Determine the [x, y] coordinate at the center of the cell enclosing the given text.  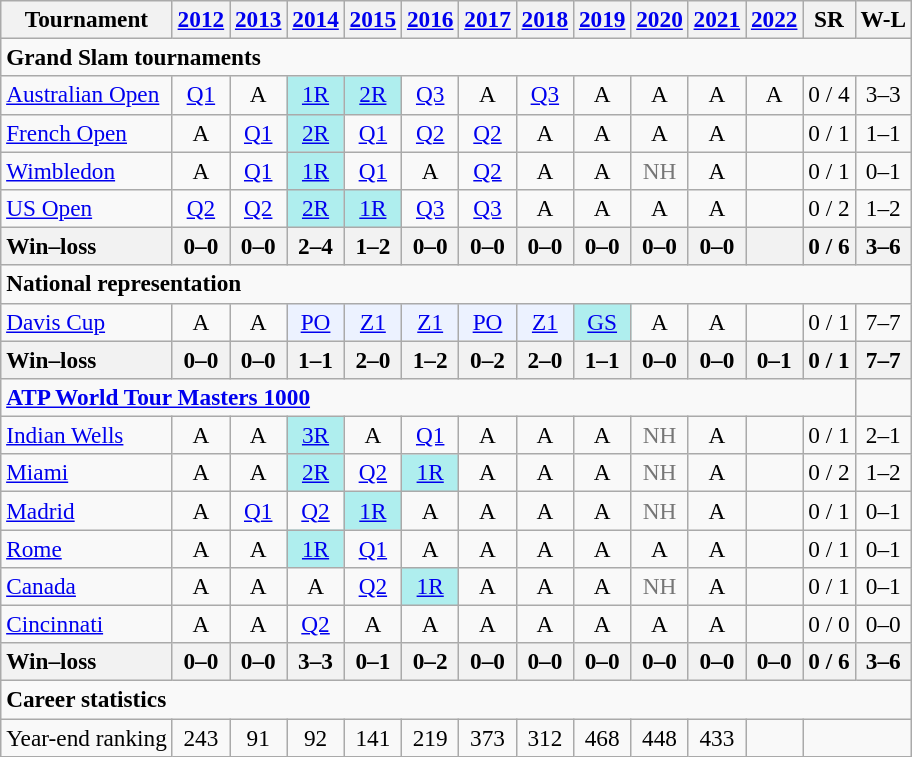
0 / 4 [829, 95]
GS [602, 322]
2013 [258, 19]
2012 [200, 19]
2019 [602, 19]
2020 [660, 19]
373 [488, 737]
2021 [716, 19]
SR [829, 19]
3R [316, 435]
Career statistics [456, 699]
219 [430, 737]
92 [316, 737]
Indian Wells [86, 435]
312 [544, 737]
2014 [316, 19]
French Open [86, 133]
448 [660, 737]
Madrid [86, 510]
2016 [430, 19]
Canada [86, 586]
Wimbledon [86, 170]
243 [200, 737]
2–1 [883, 435]
Australian Open [86, 95]
2–4 [316, 246]
Cincinnati [86, 624]
Year-end ranking [86, 737]
2017 [488, 19]
2015 [372, 19]
Tournament [86, 19]
Davis Cup [86, 322]
91 [258, 737]
433 [716, 737]
141 [372, 737]
2022 [774, 19]
US Open [86, 208]
ATP World Tour Masters 1000 [428, 397]
W-L [883, 19]
Rome [86, 548]
0 / 0 [829, 624]
468 [602, 737]
Grand Slam tournaments [456, 57]
2018 [544, 19]
Miami [86, 473]
National representation [456, 284]
